Return the [X, Y] coordinate for the center point of the cell that contains the specified text.  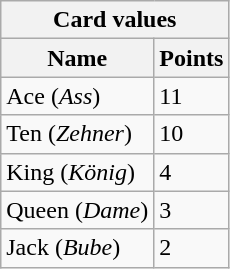
Points [192, 58]
10 [192, 134]
4 [192, 172]
Jack (Bube) [78, 248]
Ace (Ass) [78, 96]
Queen (Dame) [78, 210]
11 [192, 96]
3 [192, 210]
Name [78, 58]
Card values [115, 20]
Ten (Zehner) [78, 134]
King (König) [78, 172]
2 [192, 248]
